Provide the (x, y) coordinate of the cell's center where the given text is located.  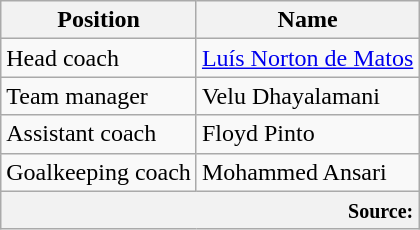
Source: (210, 210)
Position (99, 20)
Mohammed Ansari (307, 172)
Assistant coach (99, 134)
Luís Norton de Matos (307, 58)
Velu Dhayalamani (307, 96)
Head coach (99, 58)
Goalkeeping coach (99, 172)
Team manager (99, 96)
Name (307, 20)
Floyd Pinto (307, 134)
